Extract the (x, y) coordinate from the center of the cell holding the provided text.  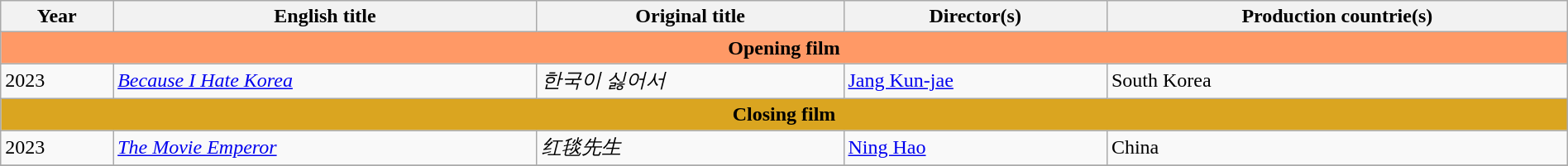
Jang Kun-jae (975, 81)
Ning Hao (975, 149)
Original title (690, 17)
Because I Hate Korea (326, 81)
The Movie Emperor (326, 149)
Year (57, 17)
South Korea (1336, 81)
Opening film (784, 48)
Closing film (784, 114)
Director(s) (975, 17)
한국이 싫어서 (690, 81)
China (1336, 149)
English title (326, 17)
红毯先生 (690, 149)
Production countrie(s) (1336, 17)
